Determine the [X, Y] coordinate at the center of the cell enclosing the given text.  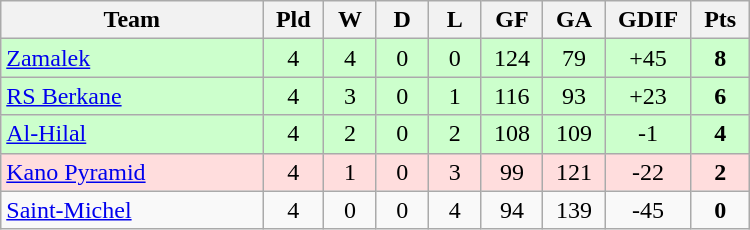
Saint-Michel [132, 210]
116 [512, 96]
108 [512, 134]
Al-Hilal [132, 134]
GF [512, 20]
GA [574, 20]
Pld [294, 20]
W [350, 20]
RS Berkane [132, 96]
121 [574, 172]
GDIF [648, 20]
-22 [648, 172]
Pts [720, 20]
-45 [648, 210]
93 [574, 96]
+45 [648, 58]
Kano Pyramid [132, 172]
6 [720, 96]
D [402, 20]
Team [132, 20]
+23 [648, 96]
-1 [648, 134]
109 [574, 134]
Zamalek [132, 58]
124 [512, 58]
94 [512, 210]
L [454, 20]
8 [720, 58]
99 [512, 172]
139 [574, 210]
79 [574, 58]
